For the text-containing cell, return its midpoint in [x, y] coordinate format. 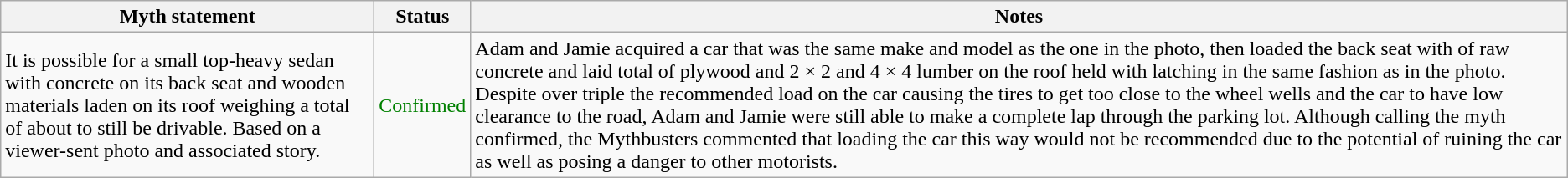
Myth statement [188, 17]
Notes [1019, 17]
Confirmed [422, 105]
Status [422, 17]
